Identify which cell holds the provided text, then report its [X, Y] central coordinate. 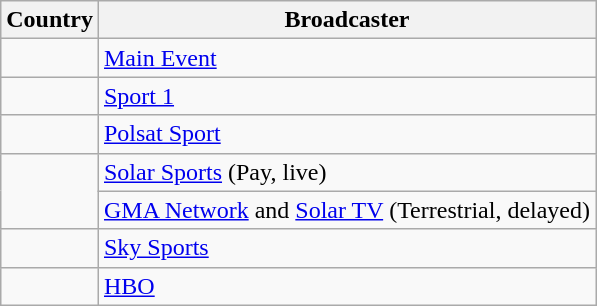
HBO [346, 286]
Sky Sports [346, 248]
Polsat Sport [346, 134]
Main Event [346, 58]
Solar Sports (Pay, live) [346, 172]
Country [50, 20]
Sport 1 [346, 96]
Broadcaster [346, 20]
GMA Network and Solar TV (Terrestrial, delayed) [346, 210]
